Return (x, y) of the center of cell containing provided text 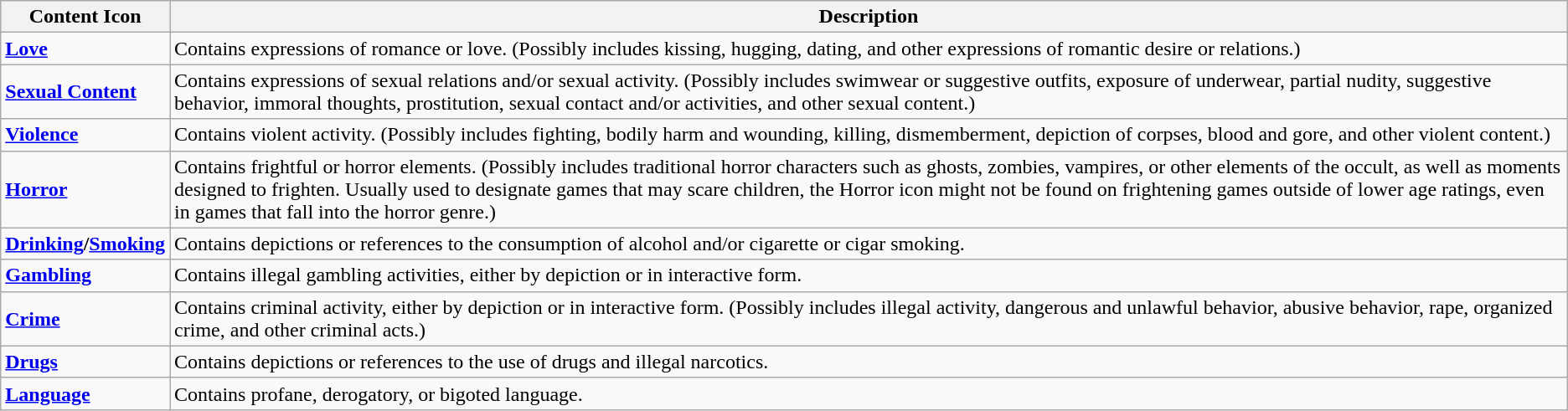
Contains depictions or references to the use of drugs and illegal narcotics. (869, 362)
Contains profane, derogatory, or bigoted language. (869, 393)
Love (85, 49)
Language (85, 393)
Crime (85, 318)
Drugs (85, 362)
Contains depictions or references to the consumption of alcohol and/or cigarette or cigar smoking. (869, 244)
Contains illegal gambling activities, either by depiction or in interactive form. (869, 275)
Description (869, 17)
Horror (85, 189)
Contains expressions of romance or love. (Possibly includes kissing, hugging, dating, and other expressions of romantic desire or relations.) (869, 49)
Violence (85, 135)
Content Icon (85, 17)
Gambling (85, 275)
Sexual Content (85, 92)
Drinking/Smoking (85, 244)
